Identify which cell holds the provided text, then report its [x, y] central coordinate. 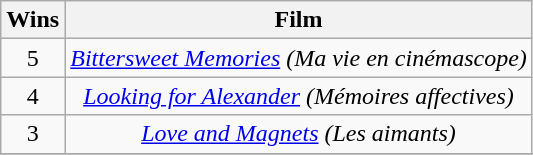
Bittersweet Memories (Ma vie en cinémascope) [299, 58]
3 [33, 134]
Looking for Alexander (Mémoires affectives) [299, 96]
Wins [33, 20]
5 [33, 58]
4 [33, 96]
Love and Magnets (Les aimants) [299, 134]
Film [299, 20]
